Capture the cell that displays the provided text and extract its [x, y] central coordinate. 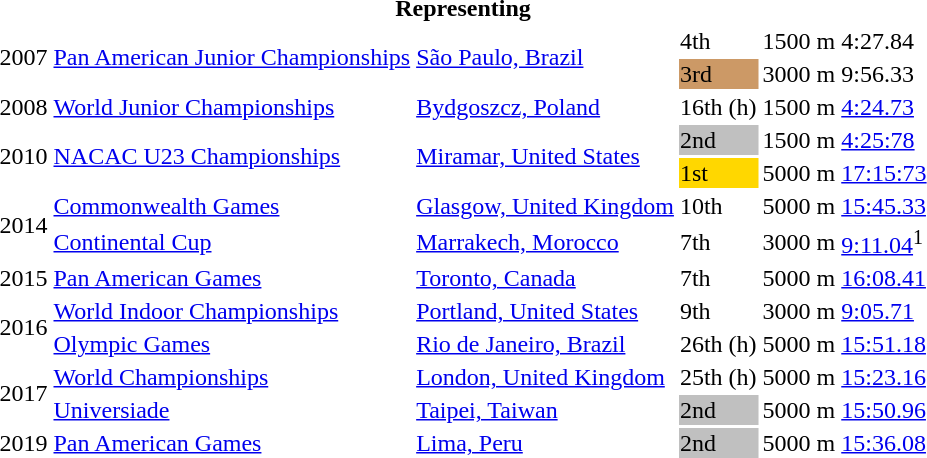
Portland, United States [546, 311]
World Indoor Championships [232, 311]
World Championships [232, 377]
London, United Kingdom [546, 377]
4th [718, 41]
Taipei, Taiwan [546, 410]
Miramar, United States [546, 156]
São Paulo, Brazil [546, 58]
1st [718, 173]
Glasgow, United Kingdom [546, 206]
World Junior Championships [232, 107]
Pan American Junior Championships [232, 58]
Marrakech, Morocco [546, 242]
Olympic Games [232, 344]
10th [718, 206]
16th (h) [718, 107]
Continental Cup [232, 242]
3rd [718, 74]
25th (h) [718, 377]
Lima, Peru [546, 443]
Toronto, Canada [546, 278]
NACAC U23 Championships [232, 156]
26th (h) [718, 344]
Bydgoszcz, Poland [546, 107]
Universiade [232, 410]
Commonwealth Games [232, 206]
Rio de Janeiro, Brazil [546, 344]
9th [718, 311]
